Search for the cell housing the specified text and yield its [X, Y] center coordinate. 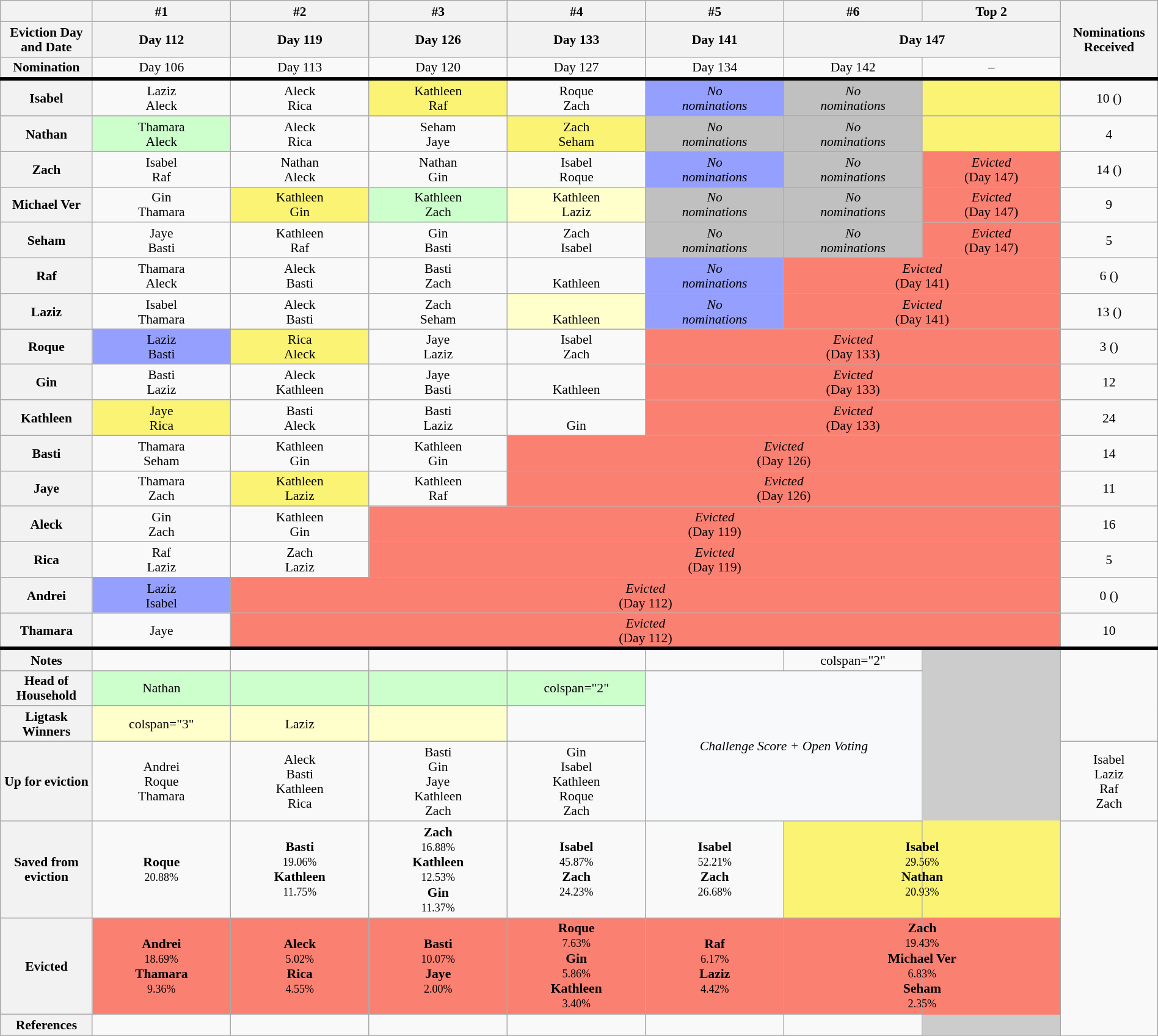
JayeRica [161, 418]
9 [1109, 205]
Day 141 [715, 39]
0 () [1109, 595]
Isabel [46, 98]
GinIsabelKathleenRoqueZach [576, 781]
AndreiRoqueThamara [161, 781]
ThamaraZach [161, 488]
Day 134 [715, 68]
Raf [46, 276]
Aleck5.02%Rica4.55% [300, 966]
Head ofHousehold [46, 688]
IsabelLazizRafZach [1109, 781]
GinThamara [161, 205]
Day 113 [300, 68]
ZachIsabel [576, 241]
Ligtask Winners [46, 724]
11 [1109, 488]
Eviction Dayand Date [46, 39]
IsabelRaf [161, 169]
Zach19.43%Michael Ver6.83%Seham2.35% [922, 966]
#2 [300, 11]
6 () [1109, 276]
14 [1109, 453]
3 () [1109, 347]
JayeLaziz [438, 347]
KathleenZach [438, 205]
Zach16.88%Kathleen12.53% Gin11.37% [438, 869]
NathanGin [438, 169]
Basti19.06%Kathleen11.75% [300, 869]
NominationsReceived [1109, 40]
LazizIsabel [161, 595]
Day 120 [438, 68]
Andrei18.69%Thamara9.36% [161, 966]
Isabel45.87%Zach24.23% [576, 869]
BastiAleck [300, 418]
BastiGinJayeKathleenZach [438, 781]
Challenge Score + Open Voting [784, 745]
IsabelZach [576, 347]
LazizBasti [161, 347]
#5 [715, 11]
10 () [1109, 98]
16 [1109, 524]
Day 106 [161, 68]
AleckBastiKathleenRica [300, 781]
#1 [161, 11]
#6 [853, 11]
Day 112 [161, 39]
IsabelThamara [161, 311]
Top 2 [991, 11]
24 [1109, 418]
Day 119 [300, 39]
Isabel29.56%Nathan20.93% [922, 869]
SehamJaye [438, 134]
Seham [46, 241]
Zach [46, 169]
References [46, 1025]
Day 133 [576, 39]
Saved from eviction [46, 869]
Rica [46, 560]
GinZach [161, 524]
Roque [46, 347]
LazizAleck [161, 98]
colspan="3" [161, 724]
Aleck [46, 524]
Day 127 [576, 68]
Day 142 [853, 68]
4 [1109, 134]
Basti10.07%Jaye2.00% [438, 966]
RafLaziz [161, 560]
Basti [46, 453]
12 [1109, 382]
#3 [438, 11]
RoqueZach [576, 98]
Andrei [46, 595]
#4 [576, 11]
Day 126 [438, 39]
Michael Ver [46, 205]
ZachLaziz [300, 560]
Notes [46, 659]
Roque20.88% [161, 869]
RicaAleck [300, 347]
14 () [1109, 169]
Isabel52.21%Zach26.68% [715, 869]
BastiZach [438, 276]
10 [1109, 631]
Raf6.17%Laziz4.42% [715, 966]
AleckKathleen [300, 382]
Evicted [46, 966]
Up for eviction [46, 781]
Nomination [46, 68]
Roque7.63%Gin5.86%Kathleen3.40% [576, 966]
Day 147 [922, 39]
IsabelRoque [576, 169]
– [991, 68]
13 () [1109, 311]
Thamara [46, 631]
NathanAleck [300, 169]
GinBasti [438, 241]
ThamaraSeham [161, 453]
